Identify which cell holds the provided text, then report its (x, y) central coordinate. 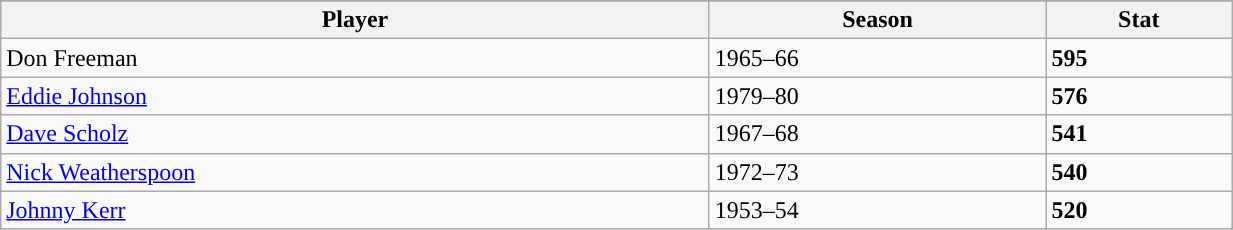
Nick Weatherspoon (355, 172)
595 (1139, 58)
1979–80 (878, 96)
Eddie Johnson (355, 96)
Season (878, 20)
1972–73 (878, 172)
541 (1139, 134)
Player (355, 20)
Dave Scholz (355, 134)
Don Freeman (355, 58)
540 (1139, 172)
1967–68 (878, 134)
1953–54 (878, 210)
576 (1139, 96)
1965–66 (878, 58)
Johnny Kerr (355, 210)
Stat (1139, 20)
520 (1139, 210)
